For the text-containing cell, return its midpoint in [x, y] coordinate format. 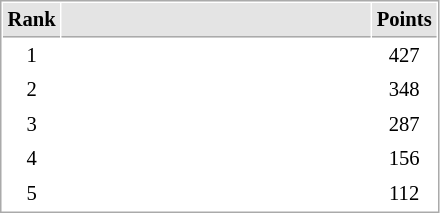
112 [404, 194]
Points [404, 20]
3 [32, 124]
348 [404, 90]
427 [404, 56]
156 [404, 158]
2 [32, 90]
Rank [32, 20]
5 [32, 194]
4 [32, 158]
1 [32, 56]
287 [404, 124]
